Extract the [X, Y] coordinate from the center of the cell holding the provided text.  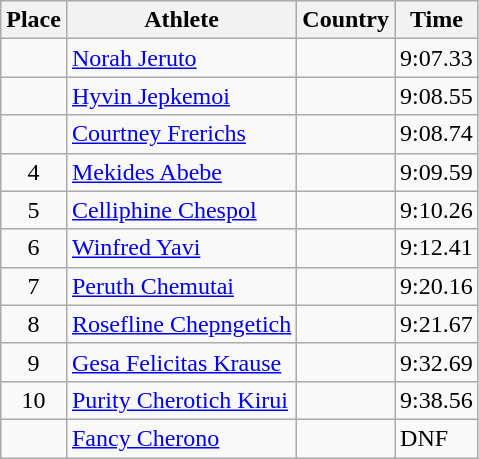
8 [34, 324]
Peruth Chemutai [181, 286]
Place [34, 20]
Winfred Yavi [181, 248]
9:20.16 [437, 286]
9:12.41 [437, 248]
DNF [437, 438]
Courtney Frerichs [181, 134]
Celliphine Chespol [181, 210]
Athlete [181, 20]
Time [437, 20]
9 [34, 362]
4 [34, 172]
9:09.59 [437, 172]
Norah Jeruto [181, 58]
5 [34, 210]
Gesa Felicitas Krause [181, 362]
7 [34, 286]
9:32.69 [437, 362]
Mekides Abebe [181, 172]
10 [34, 400]
9:10.26 [437, 210]
9:08.55 [437, 96]
9:38.56 [437, 400]
Fancy Cherono [181, 438]
Purity Cherotich Kirui [181, 400]
9:07.33 [437, 58]
Country [346, 20]
Hyvin Jepkemoi [181, 96]
9:21.67 [437, 324]
6 [34, 248]
Rosefline Chepngetich [181, 324]
9:08.74 [437, 134]
